From the cell containing the given text, extract its center point as (x, y) coordinate. 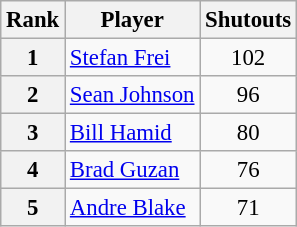
102 (248, 58)
Bill Hamid (132, 133)
Shutouts (248, 20)
4 (33, 170)
Andre Blake (132, 208)
5 (33, 208)
Stefan Frei (132, 58)
Brad Guzan (132, 170)
Sean Johnson (132, 95)
80 (248, 133)
Rank (33, 20)
76 (248, 170)
1 (33, 58)
3 (33, 133)
96 (248, 95)
71 (248, 208)
2 (33, 95)
Player (132, 20)
